Return the [X, Y] coordinate for the center point of the cell that contains the specified text.  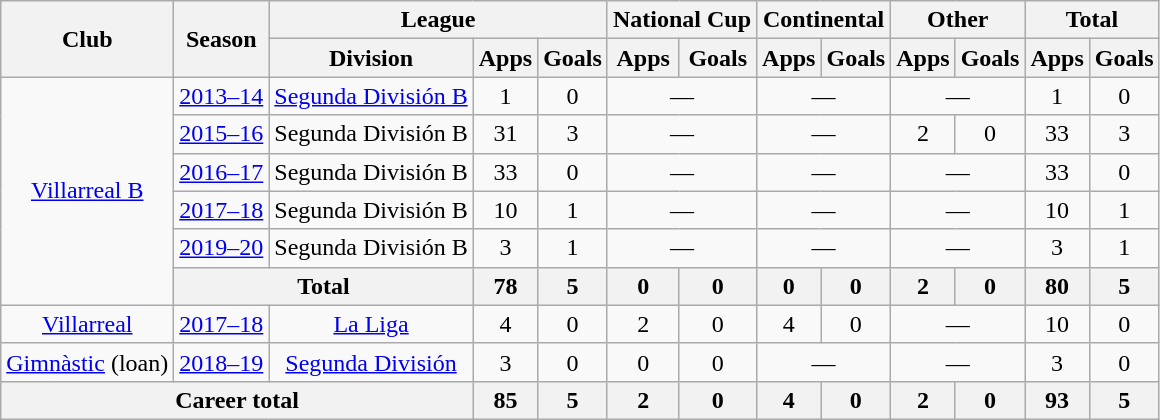
31 [505, 134]
Gimnàstic (loan) [88, 362]
80 [1057, 286]
Other [958, 20]
Villarreal [88, 324]
2018–19 [222, 362]
League [438, 20]
Season [222, 39]
2013–14 [222, 96]
Career total [237, 400]
2015–16 [222, 134]
Continental [824, 20]
85 [505, 400]
2016–17 [222, 172]
93 [1057, 400]
Segunda División [371, 362]
Villarreal B [88, 191]
2019–20 [222, 248]
Division [371, 58]
78 [505, 286]
La Liga [371, 324]
National Cup [682, 20]
Club [88, 39]
